Search for the cell housing the specified text and yield its [X, Y] center coordinate. 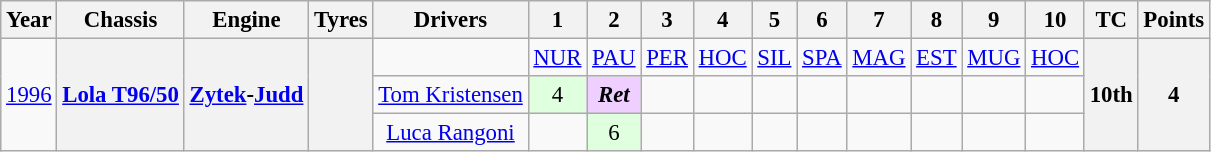
MUG [994, 58]
Engine [246, 20]
SIL [774, 58]
SPA [822, 58]
Chassis [120, 20]
Drivers [450, 20]
Luca Rangoni [450, 133]
Zytek-Judd [246, 96]
Lola T96/50 [120, 96]
NUR [558, 58]
10 [1056, 20]
8 [936, 20]
3 [667, 20]
10th [1111, 96]
1996 [29, 96]
Ret [614, 95]
7 [879, 20]
Points [1174, 20]
PAU [614, 58]
Tom Kristensen [450, 95]
5 [774, 20]
2 [614, 20]
Tyres [341, 20]
PER [667, 58]
MAG [879, 58]
Year [29, 20]
EST [936, 58]
9 [994, 20]
1 [558, 20]
TC [1111, 20]
